Find where the given text appears and provide that cell's center as (X, Y) coordinate. 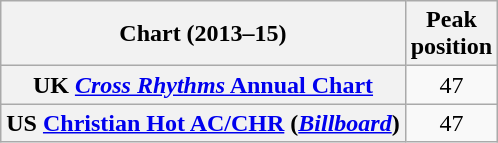
UK Cross Rhythms Annual Chart (203, 85)
US Christian Hot AC/CHR (Billboard) (203, 123)
Chart (2013–15) (203, 34)
Peakposition (451, 34)
